Return [x, y] of the center of cell containing provided text 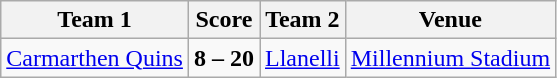
8 – 20 [224, 58]
Millennium Stadium [450, 58]
Team 2 [303, 20]
Carmarthen Quins [95, 58]
Venue [450, 20]
Llanelli [303, 58]
Score [224, 20]
Team 1 [95, 20]
